Return (X, Y) of the center of cell containing provided text 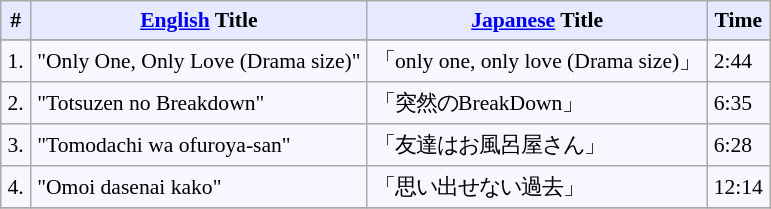
Japanese Title (537, 20)
2. (16, 103)
3. (16, 145)
1. (16, 61)
4. (16, 187)
12:14 (738, 187)
English Title (198, 20)
"Tomodachi wa ofuroya-san" (198, 145)
"Only One, Only Love (Drama size)" (198, 61)
Time (738, 20)
# (16, 20)
"Totsuzen no Breakdown" (198, 103)
"Omoi dasenai kako" (198, 187)
「突然のBreakDown」 (537, 103)
「思い出せない過去」 (537, 187)
6:35 (738, 103)
2:44 (738, 61)
6:28 (738, 145)
「友達はお風呂屋さん」 (537, 145)
「only one, only love (Drama size)」 (537, 61)
